Find where the given text appears and provide that cell's center as [X, Y] coordinate. 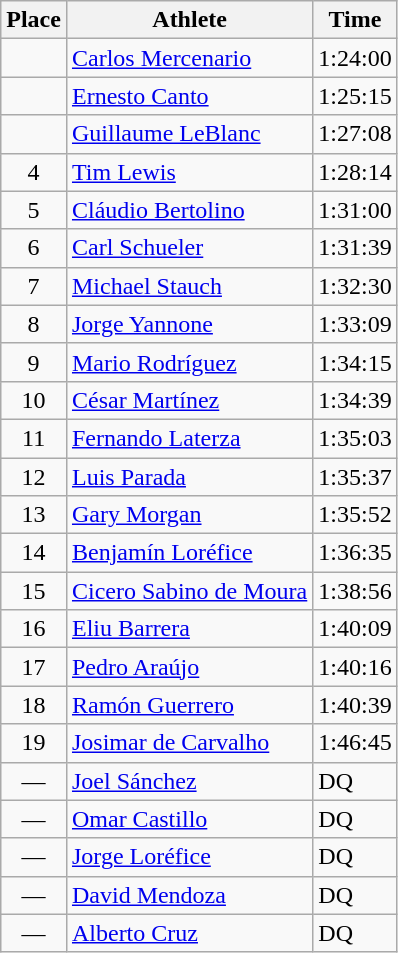
Ernesto Canto [189, 96]
1:31:00 [355, 210]
Benjamín Loréfice [189, 553]
10 [34, 400]
1:28:14 [355, 172]
1:32:30 [355, 286]
Jorge Loréfice [189, 857]
Mario Rodríguez [189, 362]
1:46:45 [355, 743]
Time [355, 20]
Carlos Mercenario [189, 58]
1:36:35 [355, 553]
8 [34, 324]
17 [34, 667]
1:38:56 [355, 591]
1:35:52 [355, 515]
Luis Parada [189, 477]
1:31:39 [355, 248]
1:27:08 [355, 134]
1:40:16 [355, 667]
Michael Stauch [189, 286]
Cláudio Bertolino [189, 210]
9 [34, 362]
Alberto Cruz [189, 933]
16 [34, 629]
David Mendoza [189, 895]
Fernando Laterza [189, 438]
1:34:39 [355, 400]
5 [34, 210]
11 [34, 438]
Place [34, 20]
Joel Sánchez [189, 781]
1:40:39 [355, 705]
Athlete [189, 20]
14 [34, 553]
1:24:00 [355, 58]
6 [34, 248]
19 [34, 743]
1:35:37 [355, 477]
Omar Castillo [189, 819]
1:34:15 [355, 362]
1:25:15 [355, 96]
12 [34, 477]
Cicero Sabino de Moura [189, 591]
15 [34, 591]
Ramón Guerrero [189, 705]
1:35:03 [355, 438]
Tim Lewis [189, 172]
1:33:09 [355, 324]
Pedro Araújo [189, 667]
7 [34, 286]
Josimar de Carvalho [189, 743]
13 [34, 515]
Carl Schueler [189, 248]
Jorge Yannone [189, 324]
César Martínez [189, 400]
Gary Morgan [189, 515]
18 [34, 705]
1:40:09 [355, 629]
Eliu Barrera [189, 629]
Guillaume LeBlanc [189, 134]
4 [34, 172]
